Search for the cell housing the specified text and yield its (x, y) center coordinate. 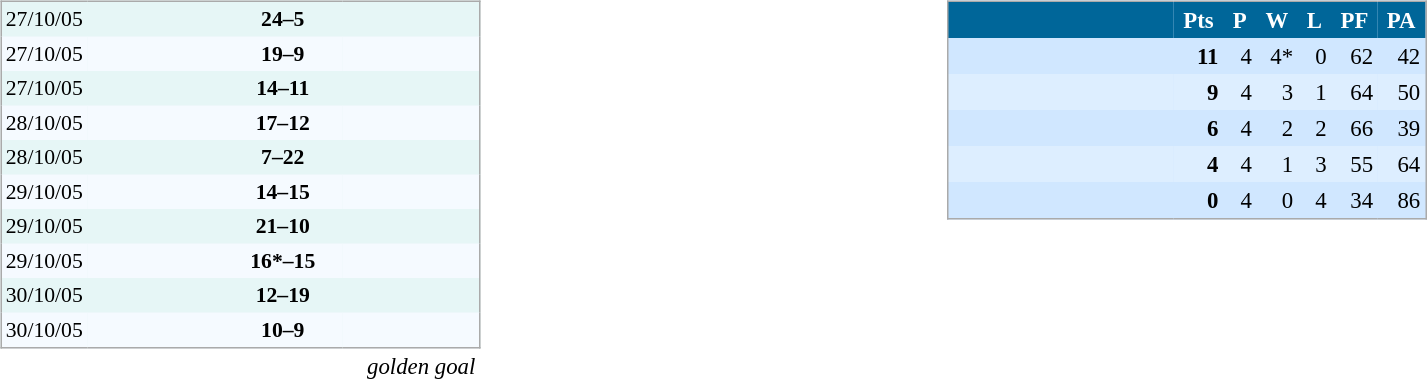
19–9 (283, 53)
L (1315, 20)
7–22 (283, 157)
11 (1198, 56)
50 (1402, 92)
39 (1402, 128)
34 (1354, 200)
55 (1354, 164)
42 (1402, 56)
PA (1402, 20)
9 (1198, 92)
6 (1198, 128)
14–11 (283, 88)
16*–15 (283, 261)
10–9 (283, 330)
62 (1354, 56)
86 (1402, 200)
Pts (1198, 20)
PF (1354, 20)
21–10 (283, 226)
4* (1276, 56)
12–19 (283, 295)
17–12 (283, 123)
W (1276, 20)
66 (1354, 128)
P (1240, 20)
14–15 (283, 191)
24–5 (283, 18)
